Search for the cell housing the specified text and yield its [X, Y] center coordinate. 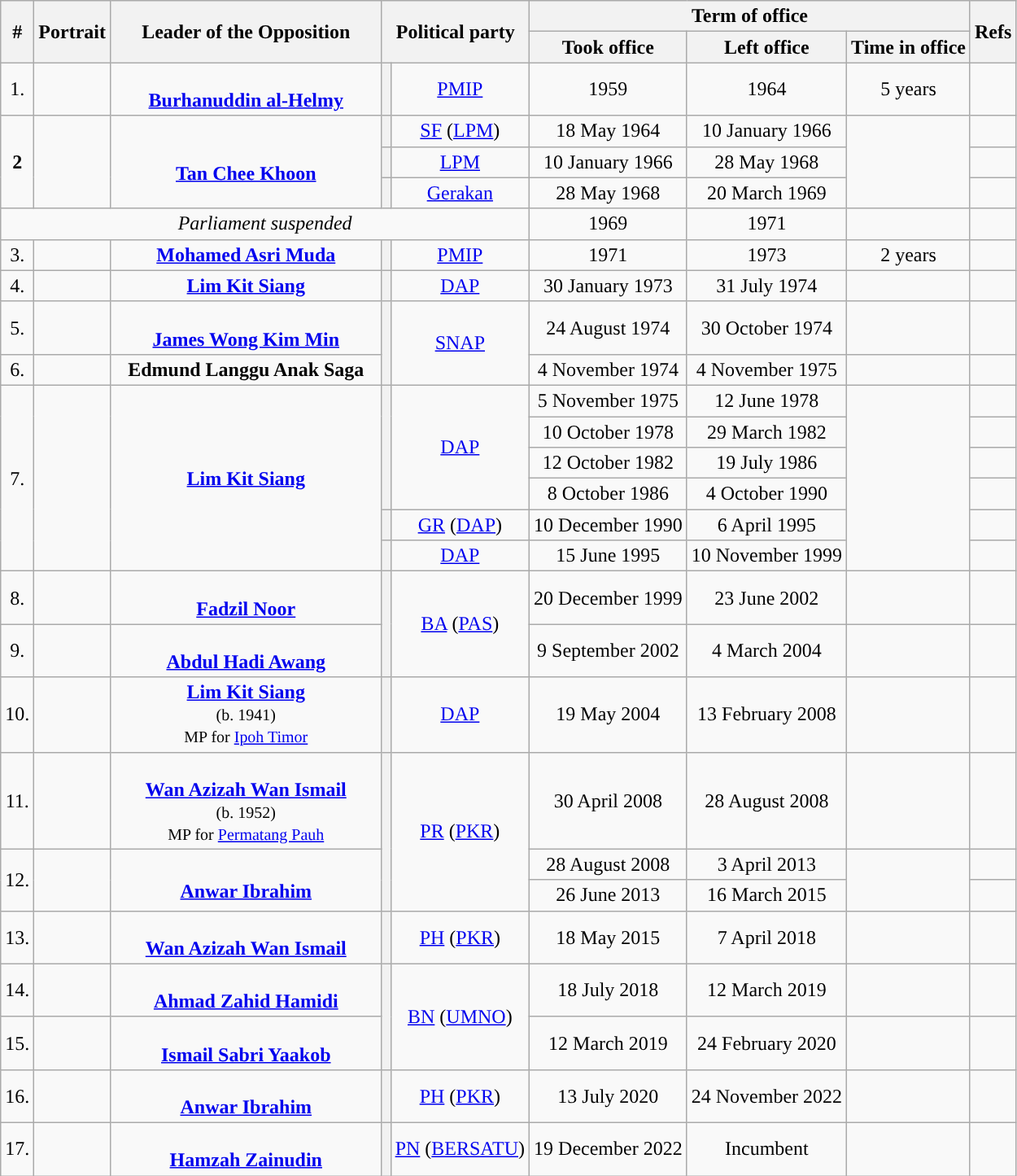
30 April 2008 [609, 801]
30 October 1974 [766, 327]
31 July 1974 [766, 286]
2 years [909, 255]
20 March 1969 [766, 193]
3 April 2013 [766, 864]
Time in office [909, 47]
18 May 2015 [609, 938]
3. [18, 255]
7 April 2018 [766, 938]
BN (UMNO) [460, 1016]
13 July 2020 [609, 1095]
4 November 1975 [766, 369]
James Wong Kim Min [246, 327]
Ismail Sabri Yaakob [246, 1043]
10 November 1999 [766, 556]
15 June 1995 [609, 556]
13 February 2008 [766, 715]
5 November 1975 [609, 400]
5 years [909, 90]
PN (BERSATU) [460, 1149]
Wan Azizah Wan Ismail [246, 938]
15. [18, 1043]
Ahmad Zahid Hamidi [246, 990]
12 October 1982 [609, 463]
6. [18, 369]
Political party [456, 32]
10 October 1978 [609, 432]
12. [18, 880]
23 June 2002 [766, 597]
1. [18, 90]
Portrait [72, 32]
PR (PKR) [460, 832]
Parliament suspended [265, 224]
Lim Kit Siang(b. 1941)MP for Ipoh Timor [246, 715]
18 July 2018 [609, 990]
Mohamed Asri Muda [246, 255]
5. [18, 327]
8. [18, 597]
11. [18, 801]
20 December 1999 [609, 597]
16. [18, 1095]
Leader of the Opposition [246, 32]
10 December 1990 [609, 525]
12 June 1978 [766, 400]
# [18, 32]
29 March 1982 [766, 432]
30 January 1973 [609, 286]
2 [18, 162]
7. [18, 478]
BA (PAS) [460, 624]
14. [18, 990]
26 June 2013 [609, 895]
Abdul Hadi Awang [246, 651]
1973 [766, 255]
4 March 2004 [766, 651]
18 May 1964 [609, 131]
17. [18, 1149]
LPM [460, 162]
Incumbent [766, 1149]
Refs [993, 32]
Edmund Langgu Anak Saga [246, 369]
Wan Azizah Wan Ismail(b. 1952)MP for Permatang Pauh [246, 801]
SNAP [460, 343]
Left office [766, 47]
SF (LPM) [460, 131]
16 March 2015 [766, 895]
24 August 1974 [609, 327]
1969 [609, 224]
19 May 2004 [609, 715]
19 July 1986 [766, 463]
4 October 1990 [766, 494]
Fadzil Noor [246, 597]
13. [18, 938]
19 December 2022 [609, 1149]
Took office [609, 47]
10. [18, 715]
GR (DAP) [460, 525]
Gerakan [460, 193]
4. [18, 286]
9 September 2002 [609, 651]
Hamzah Zainudin [246, 1149]
Burhanuddin al-Helmy [246, 90]
9. [18, 651]
Tan Chee Khoon [246, 162]
Term of office [750, 16]
24 November 2022 [766, 1095]
1959 [609, 90]
24 February 2020 [766, 1043]
1964 [766, 90]
4 November 1974 [609, 369]
8 October 1986 [609, 494]
6 April 1995 [766, 525]
